Detect which cell encompasses the target text, then output its (x, y) center coordinate. 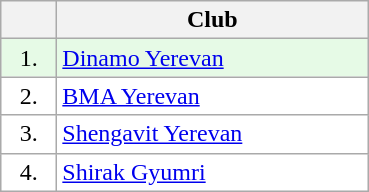
Dinamo Yerevan (212, 58)
3. (29, 134)
4. (29, 172)
2. (29, 96)
Shirak Gyumri (212, 172)
Club (212, 20)
1. (29, 58)
BMA Yerevan (212, 96)
Shengavit Yerevan (212, 134)
